Search for the cell housing the specified text and yield its (x, y) center coordinate. 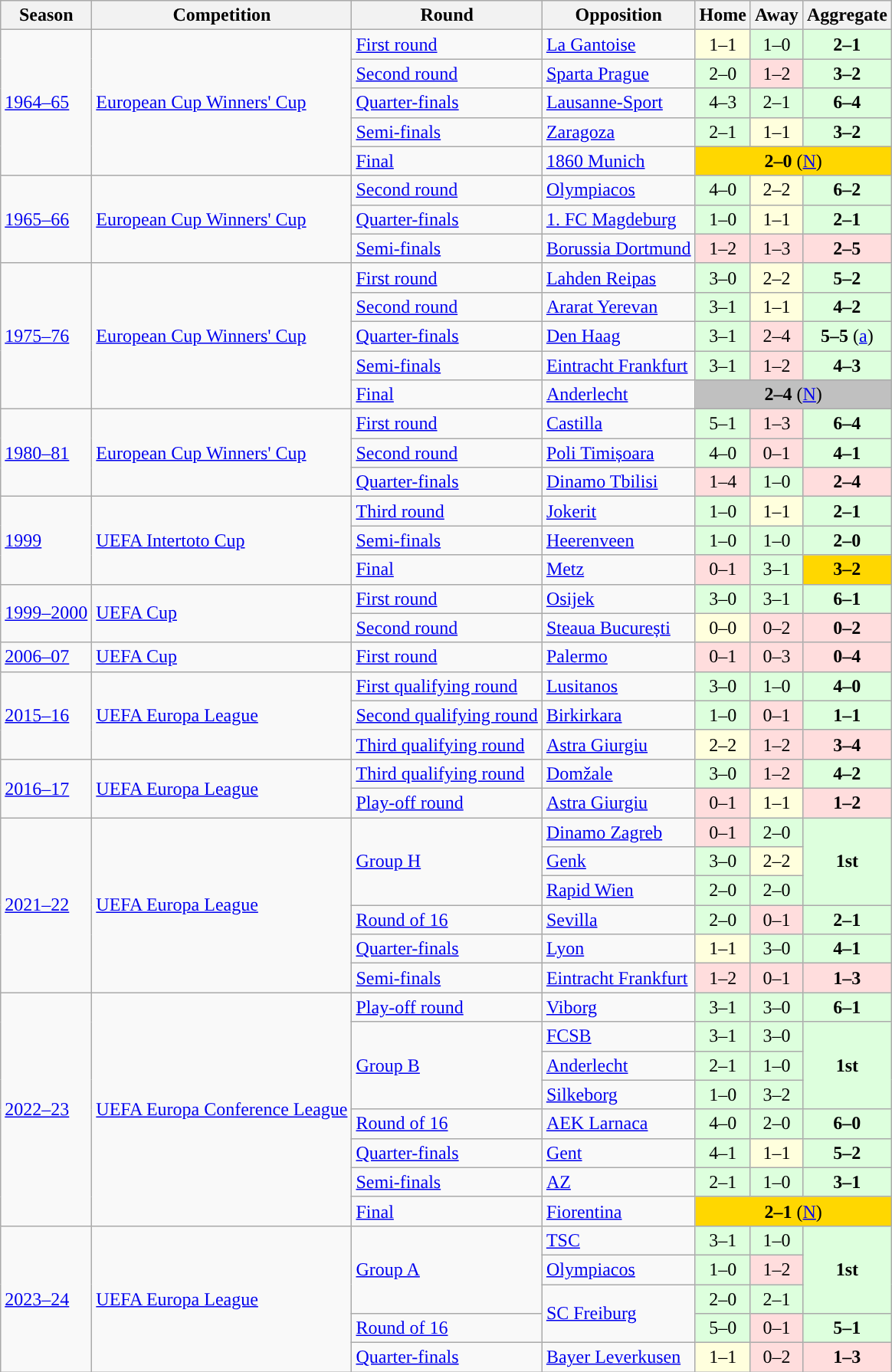
2015–16 (46, 715)
Home (723, 15)
Metz (618, 569)
Sparta Prague (618, 74)
1965–66 (46, 219)
La Gantoise (618, 44)
Heerenveen (618, 540)
Competition (222, 15)
Sevilla (618, 920)
Third round (447, 511)
Rapid Wien (618, 891)
5–5 (a) (847, 336)
1. FC Magdeburg (618, 219)
Round (447, 15)
Group A (447, 1269)
Aggregate (847, 15)
1980–81 (46, 453)
Palermo (618, 657)
Domžale (618, 773)
Zaragoza (618, 132)
0–0 (723, 628)
Bayer Leverkusen (618, 1357)
Lusitanos (618, 686)
Dinamo Tbilisi (618, 482)
Osijek (618, 599)
UEFA Intertoto Cup (222, 540)
SC Freiburg (618, 1314)
2021–22 (46, 904)
Den Haag (618, 336)
3–4 (847, 744)
2–0 (N) (793, 161)
TSC (618, 1240)
Genk (618, 862)
2023–24 (46, 1298)
First qualifying round (447, 686)
Dinamo Zagreb (618, 832)
Castilla (618, 424)
Lahden Reipas (618, 277)
AZ (618, 1182)
1975–76 (46, 336)
1999 (46, 540)
Fiorentina (618, 1211)
2–5 (847, 248)
Second qualifying round (447, 715)
FCSB (618, 1036)
Borussia Dortmund (618, 248)
1860 Munich (618, 161)
1999–2000 (46, 613)
0–3 (776, 657)
Group B (447, 1065)
Away (776, 15)
Gent (618, 1153)
2016–17 (46, 788)
Opposition (618, 15)
Ararat Yerevan (618, 307)
Season (46, 15)
Birkirkara (618, 715)
AEK Larnaca (618, 1124)
Steaua București (618, 628)
5–0 (723, 1328)
2–4 (N) (793, 395)
Group H (447, 861)
Viborg (618, 1007)
2–1 (N) (793, 1211)
2006–07 (46, 657)
1964–65 (46, 103)
Poli Timișoara (618, 453)
2022–23 (46, 1109)
Silkeborg (618, 1095)
0–4 (847, 657)
Lausanne-Sport (618, 103)
6–0 (847, 1124)
Jokerit (618, 511)
Lyon (618, 949)
UEFA Europa Conference League (222, 1109)
1–4 (723, 482)
6–2 (847, 190)
